Capture the cell that displays the provided text and extract its [x, y] central coordinate. 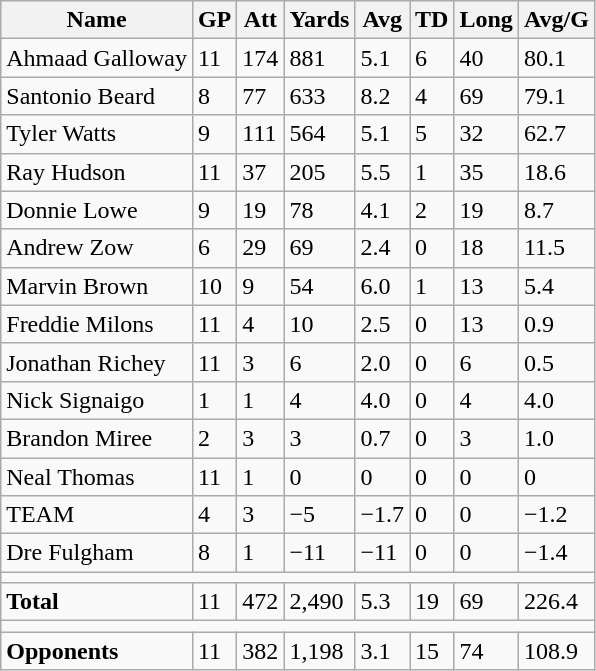
TD [432, 20]
472 [260, 602]
−1.7 [382, 515]
−1.2 [556, 515]
18.6 [556, 172]
Avg/G [556, 20]
Yards [320, 20]
Ahmaad Galloway [97, 58]
2.0 [382, 362]
Tyler Watts [97, 134]
−1.4 [556, 553]
Santonio Beard [97, 96]
Brandon Miree [97, 438]
Name [97, 20]
382 [260, 651]
Nick Signaigo [97, 400]
54 [320, 286]
TEAM [97, 515]
35 [486, 172]
79.1 [556, 96]
29 [260, 248]
80.1 [556, 58]
78 [320, 210]
15 [432, 651]
−5 [320, 515]
3.1 [382, 651]
77 [260, 96]
62.7 [556, 134]
0.7 [382, 438]
1,198 [320, 651]
0.5 [556, 362]
226.4 [556, 602]
564 [320, 134]
111 [260, 134]
5.3 [382, 602]
74 [486, 651]
6.0 [382, 286]
11.5 [556, 248]
633 [320, 96]
4.1 [382, 210]
2.5 [382, 324]
40 [486, 58]
32 [486, 134]
881 [320, 58]
5.4 [556, 286]
Avg [382, 20]
18 [486, 248]
37 [260, 172]
205 [320, 172]
5.5 [382, 172]
Ray Hudson [97, 172]
8.2 [382, 96]
1.0 [556, 438]
Neal Thomas [97, 477]
2.4 [382, 248]
Freddie Milons [97, 324]
Marvin Brown [97, 286]
0.9 [556, 324]
Long [486, 20]
Jonathan Richey [97, 362]
108.9 [556, 651]
Donnie Lowe [97, 210]
GP [214, 20]
Opponents [97, 651]
8.7 [556, 210]
Total [97, 602]
Att [260, 20]
5 [432, 134]
174 [260, 58]
Andrew Zow [97, 248]
2,490 [320, 602]
Dre Fulgham [97, 553]
